Search for the cell housing the specified text and yield its (X, Y) center coordinate. 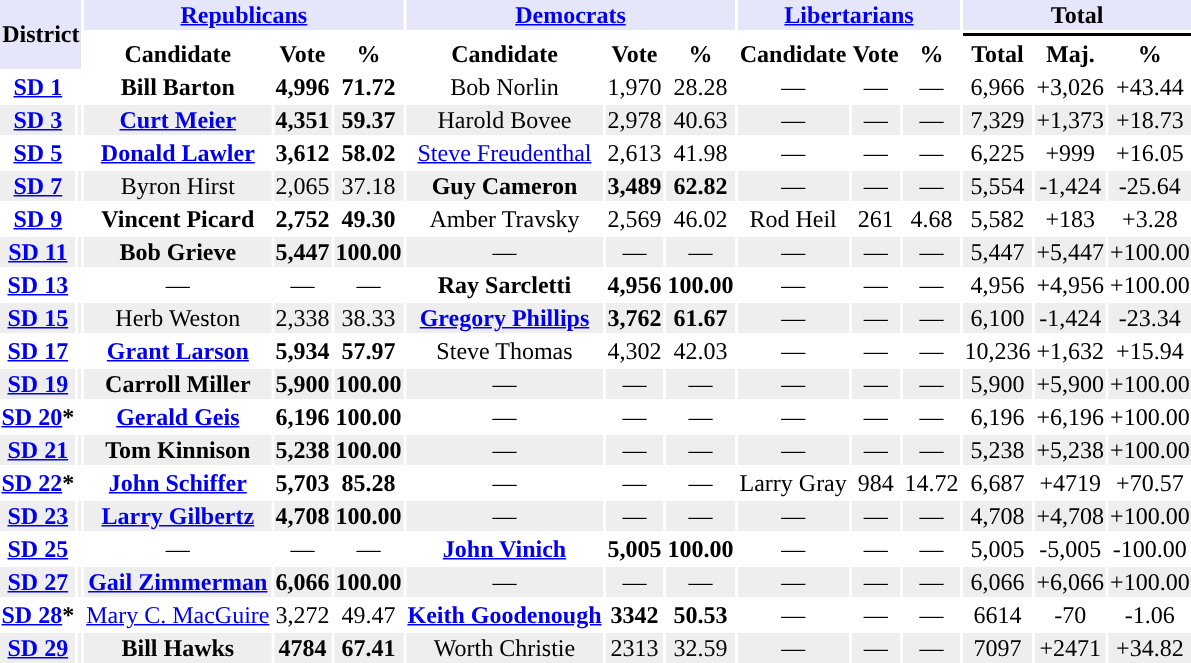
50.53 (700, 615)
SD 19 (38, 384)
+1,632 (1070, 351)
Bob Grieve (178, 252)
3,489 (634, 186)
4,302 (634, 351)
57.97 (368, 351)
3,762 (634, 318)
SD 22* (38, 483)
SD 3 (38, 120)
Bob Norlin (504, 87)
41.98 (700, 153)
SD 23 (38, 516)
Tom Kinnison (178, 450)
2,613 (634, 153)
2,569 (634, 219)
Harold Bovee (504, 120)
+4,956 (1070, 285)
49.30 (368, 219)
14.72 (932, 483)
6,100 (998, 318)
5,582 (998, 219)
2,065 (302, 186)
-5,005 (1070, 549)
Gail Zimmerman (178, 582)
10,236 (998, 351)
3,612 (302, 153)
SD 7 (38, 186)
John Schiffer (178, 483)
6614 (998, 615)
+1,373 (1070, 120)
Grant Larson (178, 351)
+6,066 (1070, 582)
Steve Freudenthal (504, 153)
4784 (302, 648)
John Vinich (504, 549)
+4,708 (1070, 516)
4,351 (302, 120)
6,966 (998, 87)
2,338 (302, 318)
Larry Gray (793, 483)
+999 (1070, 153)
Amber Travsky (504, 219)
Bill Hawks (178, 648)
Steve Thomas (504, 351)
261 (876, 219)
38.33 (368, 318)
SD 21 (38, 450)
28.28 (700, 87)
District (41, 34)
+183 (1070, 219)
67.41 (368, 648)
Republicans (244, 15)
49.47 (368, 615)
Gerald Geis (178, 417)
2313 (634, 648)
3,272 (302, 615)
SD 20* (38, 417)
7097 (998, 648)
Donald Lawler (178, 153)
4,996 (302, 87)
59.37 (368, 120)
+5,238 (1070, 450)
Herb Weston (178, 318)
40.63 (700, 120)
6,225 (998, 153)
Libertarians (849, 15)
Curt Meier (178, 120)
46.02 (700, 219)
Rod Heil (793, 219)
+3,026 (1070, 87)
SD 13 (38, 285)
SD 1 (38, 87)
+2471 (1070, 648)
SD 15 (38, 318)
7,329 (998, 120)
+4719 (1070, 483)
SD 25 (38, 549)
6,687 (998, 483)
Ray Sarcletti (504, 285)
85.28 (368, 483)
4.68 (932, 219)
SD 5 (38, 153)
Keith Goodenough (504, 615)
+6,196 (1070, 417)
Maj. (1070, 54)
42.03 (700, 351)
SD 29 (38, 648)
+5,900 (1070, 384)
SD 17 (38, 351)
Democrats (570, 15)
61.67 (700, 318)
5,934 (302, 351)
32.59 (700, 648)
3342 (634, 615)
Larry Gilbertz (178, 516)
Vincent Picard (178, 219)
Bill Barton (178, 87)
SD 27 (38, 582)
37.18 (368, 186)
58.02 (368, 153)
Byron Hirst (178, 186)
SD 9 (38, 219)
Guy Cameron (504, 186)
+5,447 (1070, 252)
1,970 (634, 87)
5,703 (302, 483)
Mary C. MacGuire (178, 615)
SD 11 (38, 252)
71.72 (368, 87)
2,978 (634, 120)
SD 28* (38, 615)
62.82 (700, 186)
Worth Christie (504, 648)
Carroll Miller (178, 384)
984 (876, 483)
Gregory Phillips (504, 318)
5,554 (998, 186)
-70 (1070, 615)
2,752 (302, 219)
